Provide the (x, y) coordinate of the cell's center where the given text is located.  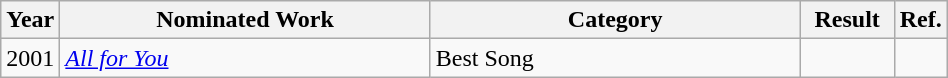
2001 (30, 58)
Result (847, 20)
All for You (245, 58)
Year (30, 20)
Ref. (920, 20)
Category (615, 20)
Best Song (615, 58)
Nominated Work (245, 20)
